Search for the cell housing the specified text and yield its [X, Y] center coordinate. 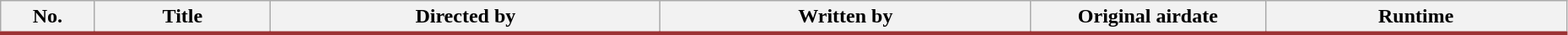
Written by [845, 17]
Original airdate [1148, 17]
Title [182, 17]
Directed by [466, 17]
Runtime [1415, 17]
No. [47, 17]
